Return the (x, y) coordinate for the center point of the cell that contains the specified text.  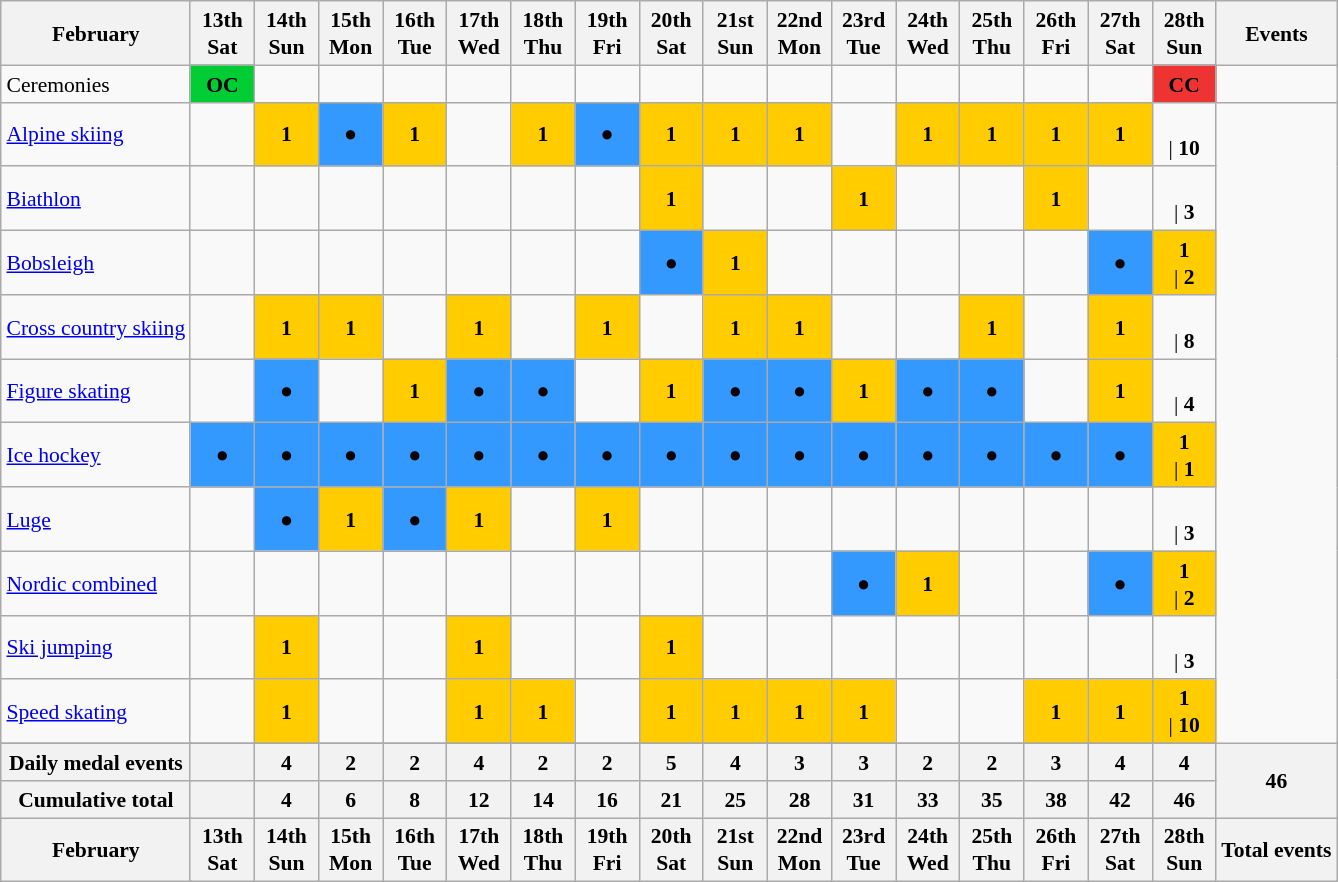
Nordic combined (96, 583)
21 (671, 798)
25 (735, 798)
Biathlon (96, 198)
38 (1056, 798)
16 (607, 798)
28 (799, 798)
Cumulative total (96, 798)
Total events (1276, 850)
6 (351, 798)
42 (1120, 798)
1| 10 (1184, 711)
Speed skating (96, 711)
35 (992, 798)
Alpine skiing (96, 134)
14 (543, 798)
Daily medal events (96, 762)
OC (222, 84)
Cross country skiing (96, 326)
CC (1184, 84)
| 4 (1184, 390)
1| 1 (1184, 455)
Luge (96, 519)
| 10 (1184, 134)
Figure skating (96, 390)
Events (1276, 33)
31 (864, 798)
Ice hockey (96, 455)
12 (479, 798)
| 8 (1184, 326)
Ceremonies (96, 84)
Ski jumping (96, 647)
5 (671, 762)
33 (928, 798)
8 (415, 798)
Bobsleigh (96, 262)
